Determine the (x, y) coordinate at the center of the cell enclosing the given text.  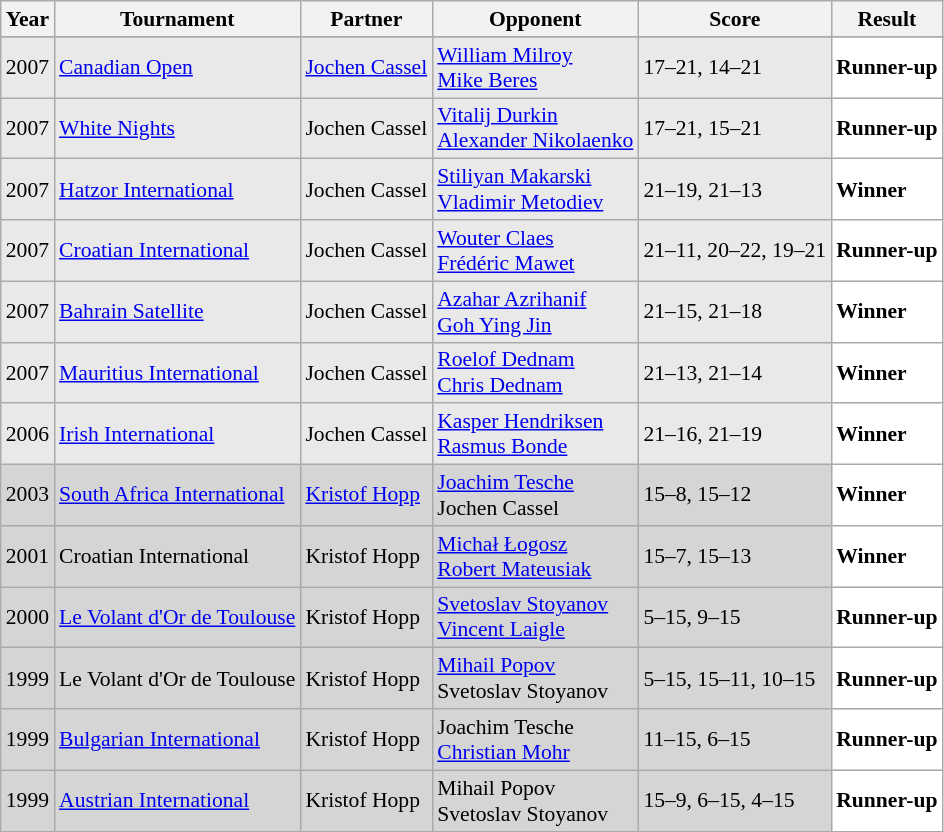
Austrian International (177, 800)
Wouter Claes Frédéric Mawet (535, 250)
Hatzor International (177, 190)
Canadian Open (177, 68)
William Milroy Mike Beres (535, 68)
15–7, 15–13 (734, 556)
Partner (366, 19)
2000 (28, 618)
17–21, 15–21 (734, 128)
Irish International (177, 434)
15–8, 15–12 (734, 496)
21–11, 20–22, 19–21 (734, 250)
17–21, 14–21 (734, 68)
2003 (28, 496)
21–13, 21–14 (734, 372)
South Africa International (177, 496)
2001 (28, 556)
21–19, 21–13 (734, 190)
Opponent (535, 19)
White Nights (177, 128)
Michał Łogosz Robert Mateusiak (535, 556)
Joachim Tesche Christian Mohr (535, 740)
5–15, 15–11, 10–15 (734, 678)
Vitalij Durkin Alexander Nikolaenko (535, 128)
11–15, 6–15 (734, 740)
Result (886, 19)
Mauritius International (177, 372)
Score (734, 19)
Bahrain Satellite (177, 312)
5–15, 9–15 (734, 618)
Roelof Dednam Chris Dednam (535, 372)
Kasper Hendriksen Rasmus Bonde (535, 434)
Bulgarian International (177, 740)
Year (28, 19)
Joachim Tesche Jochen Cassel (535, 496)
2006 (28, 434)
Azahar Azrihanif Goh Ying Jin (535, 312)
Svetoslav Stoyanov Vincent Laigle (535, 618)
21–16, 21–19 (734, 434)
21–15, 21–18 (734, 312)
Stiliyan Makarski Vladimir Metodiev (535, 190)
Tournament (177, 19)
15–9, 6–15, 4–15 (734, 800)
